Return the (x, y) coordinate for the center point of the cell that contains the specified text.  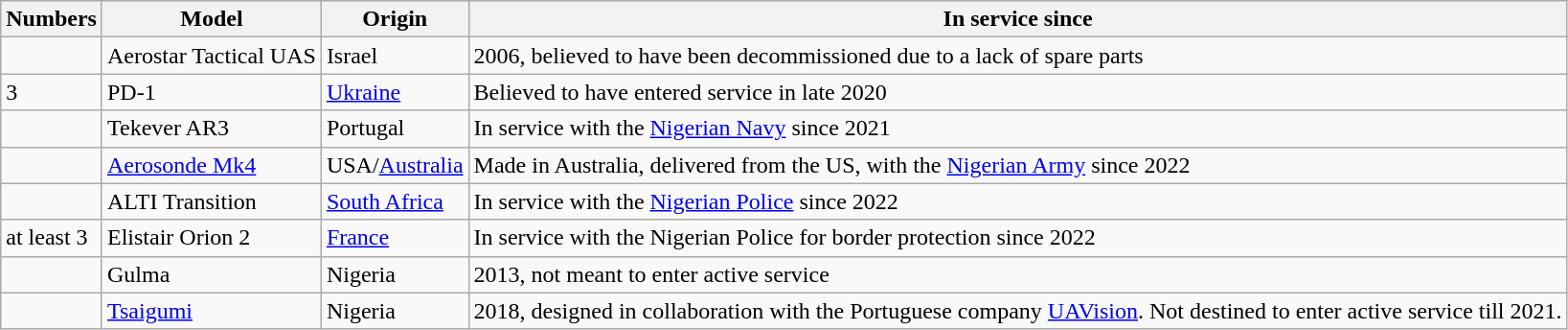
Tsaigumi (211, 311)
Tekever AR3 (211, 129)
3 (52, 92)
Portugal (395, 129)
In service with the Nigerian Navy since 2021 (1017, 129)
at least 3 (52, 238)
2006, believed to have been decommissioned due to a lack of spare parts (1017, 56)
Made in Australia, delivered from the US, with the Nigerian Army since 2022 (1017, 165)
In service since (1017, 19)
France (395, 238)
Elistair Orion 2 (211, 238)
Aerostar Tactical UAS (211, 56)
Ukraine (395, 92)
Israel (395, 56)
In service with the Nigerian Police since 2022 (1017, 201)
ALTI Transition (211, 201)
South Africa (395, 201)
Origin (395, 19)
Believed to have entered service in late 2020 (1017, 92)
Gulma (211, 274)
In service with the Nigerian Police for border protection since 2022 (1017, 238)
2013, not meant to enter active service (1017, 274)
USA/Australia (395, 165)
Model (211, 19)
Aerosonde Mk4 (211, 165)
PD-1 (211, 92)
2018, designed in collaboration with the Portuguese company UAVision. Not destined to enter active service till 2021. (1017, 311)
Numbers (52, 19)
